Find where the given text appears and provide that cell's center as [x, y] coordinate. 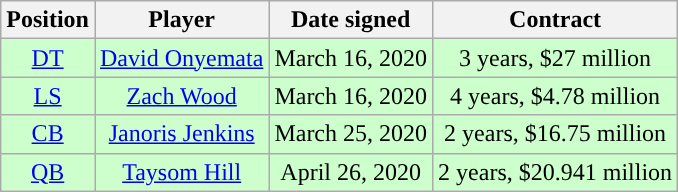
Janoris Jenkins [181, 134]
LS [48, 96]
Date signed [351, 20]
DT [48, 58]
March 25, 2020 [351, 134]
April 26, 2020 [351, 172]
Taysom Hill [181, 172]
Position [48, 20]
CB [48, 134]
4 years, $4.78 million [556, 96]
Zach Wood [181, 96]
Contract [556, 20]
3 years, $27 million [556, 58]
2 years, $20.941 million [556, 172]
2 years, $16.75 million [556, 134]
QB [48, 172]
David Onyemata [181, 58]
Player [181, 20]
